From the cell containing the given text, extract its center point as [x, y] coordinate. 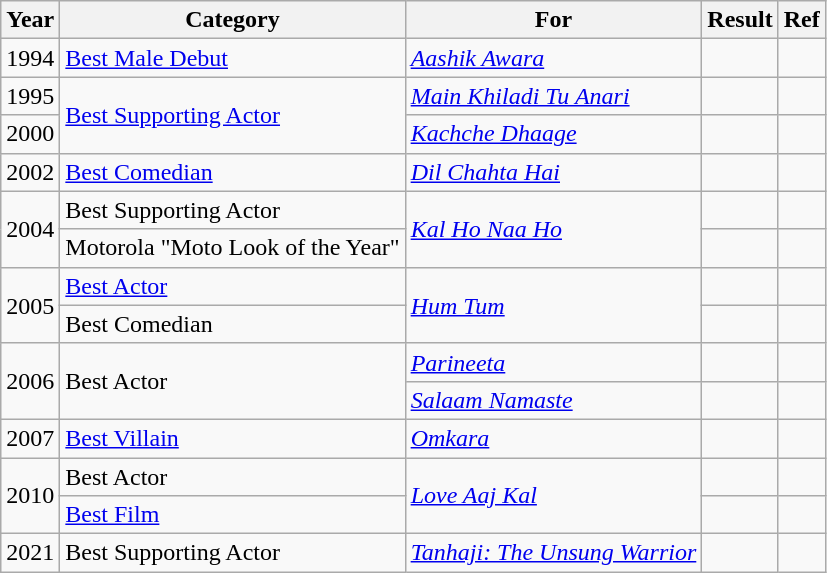
Ref [802, 20]
Aashik Awara [554, 58]
Dil Chahta Hai [554, 172]
Year [30, 20]
Motorola "Moto Look of the Year" [232, 248]
2005 [30, 305]
Love Aaj Kal [554, 496]
2000 [30, 134]
1995 [30, 96]
2002 [30, 172]
2010 [30, 496]
Kal Ho Naa Ho [554, 229]
Best Male Debut [232, 58]
Main Khiladi Tu Anari [554, 96]
Kachche Dhaage [554, 134]
Category [232, 20]
2007 [30, 438]
Hum Tum [554, 305]
2021 [30, 553]
Result [740, 20]
1994 [30, 58]
2004 [30, 229]
2006 [30, 381]
Tanhaji: The Unsung Warrior [554, 553]
Omkara [554, 438]
For [554, 20]
Best Villain [232, 438]
Parineeta [554, 362]
Best Film [232, 515]
Salaam Namaste [554, 400]
